Search for the cell housing the specified text and yield its [x, y] center coordinate. 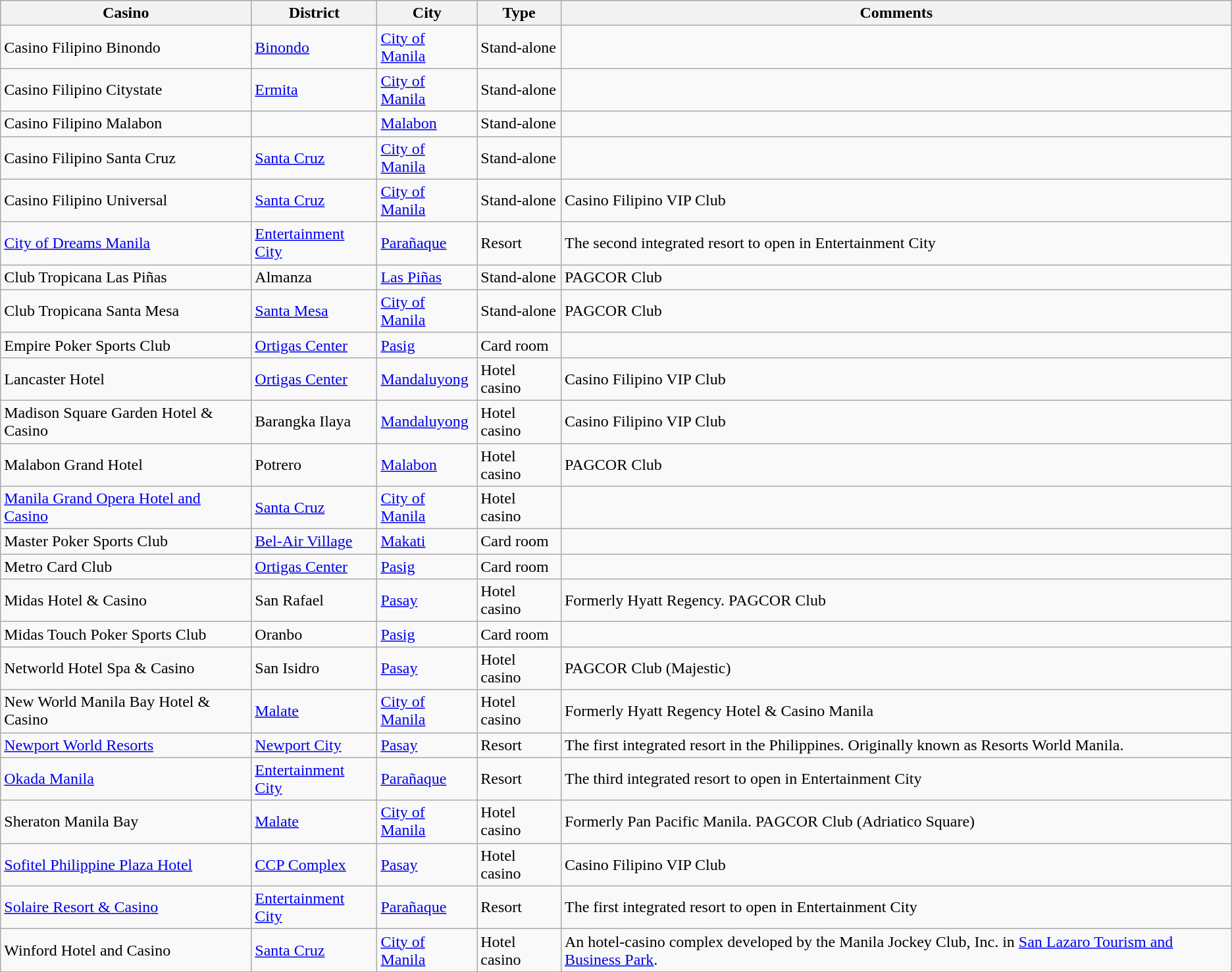
San Isidro [315, 669]
District [315, 13]
Ermita [315, 90]
New World Manila Bay Hotel & Casino [126, 711]
Casino Filipino Santa Cruz [126, 158]
Midas Touch Poker Sports Club [126, 634]
Club Tropicana Las Piñas [126, 277]
PAGCOR Club (Majestic) [896, 669]
Master Poker Sports Club [126, 542]
The first integrated resort to open in Entertainment City [896, 907]
Type [519, 13]
Midas Hotel & Casino [126, 600]
Okada Manila [126, 779]
The second integrated resort to open in Entertainment City [896, 243]
Casino [126, 13]
City of Dreams Manila [126, 243]
Casino Filipino Binondo [126, 47]
An hotel-casino complex developed by the Manila Jockey Club, Inc. in San Lazaro Tourism and Business Park. [896, 950]
Las Piñas [427, 277]
Almanza [315, 277]
Barangka Ilaya [315, 421]
Formerly Hyatt Regency. PAGCOR Club [896, 600]
Networld Hotel Spa & Casino [126, 669]
Comments [896, 13]
San Rafael [315, 600]
Solaire Resort & Casino [126, 907]
Binondo [315, 47]
CCP Complex [315, 865]
Casino Filipino Citystate [126, 90]
Sofitel Philippine Plaza Hotel [126, 865]
Casino Filipino Universal [126, 200]
Lancaster Hotel [126, 379]
The third integrated resort to open in Entertainment City [896, 779]
Potrero [315, 465]
Newport City [315, 745]
Makati [427, 542]
Madison Square Garden Hotel & Casino [126, 421]
Winford Hotel and Casino [126, 950]
Casino Filipino Malabon [126, 124]
Formerly Pan Pacific Manila. PAGCOR Club (Adriatico Square) [896, 821]
Sheraton Manila Bay [126, 821]
City [427, 13]
Newport World Resorts [126, 745]
The first integrated resort in the Philippines. Originally known as Resorts World Manila. [896, 745]
Formerly Hyatt Regency Hotel & Casino Manila [896, 711]
Club Tropicana Santa Mesa [126, 311]
Manila Grand Opera Hotel and Casino [126, 508]
Malabon Grand Hotel [126, 465]
Bel-Air Village [315, 542]
Oranbo [315, 634]
Santa Mesa [315, 311]
Metro Card Club [126, 567]
Empire Poker Sports Club [126, 345]
